Find where the given text appears and provide that cell's center as [x, y] coordinate. 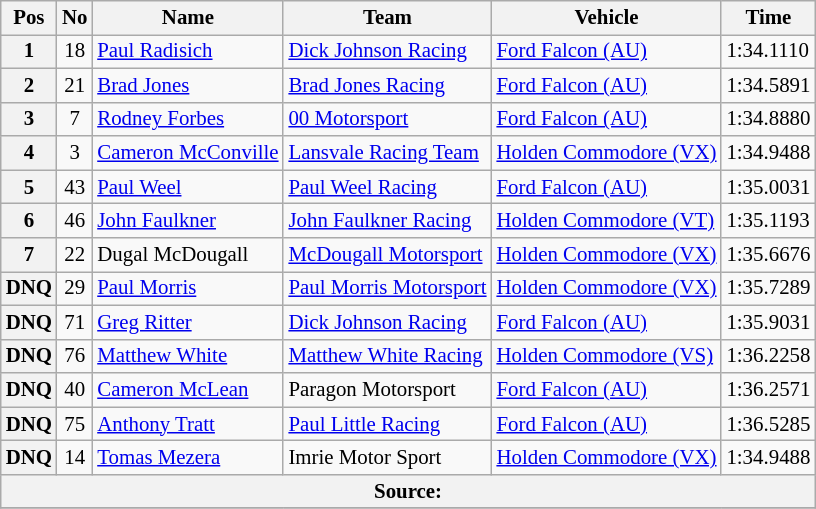
Vehicle [606, 18]
1:36.2258 [768, 356]
McDougall Motorsport [387, 255]
1:34.5891 [768, 85]
1:35.6676 [768, 255]
Cameron McConville [188, 153]
Cameron McLean [188, 390]
Team [387, 18]
21 [74, 85]
Imrie Motor Sport [387, 458]
Tomas Mezera [188, 458]
Name [188, 18]
76 [74, 356]
Lansvale Racing Team [387, 153]
Time [768, 18]
Paragon Motorsport [387, 390]
14 [74, 458]
Matthew White Racing [387, 356]
Brad Jones Racing [387, 85]
1:34.1110 [768, 51]
John Faulkner [188, 221]
1:34.8880 [768, 119]
00 Motorsport [387, 119]
71 [74, 322]
1:36.2571 [768, 390]
Paul Weel Racing [387, 187]
1 [29, 51]
Paul Morris [188, 288]
5 [29, 187]
Paul Little Racing [387, 424]
4 [29, 153]
Holden Commodore (VT) [606, 221]
Paul Morris Motorsport [387, 288]
Paul Weel [188, 187]
Rodney Forbes [188, 119]
Dugal McDougall [188, 255]
46 [74, 221]
75 [74, 424]
No [74, 18]
1:35.1193 [768, 221]
29 [74, 288]
1:35.0031 [768, 187]
18 [74, 51]
Paul Radisich [188, 51]
Anthony Tratt [188, 424]
Greg Ritter [188, 322]
22 [74, 255]
Source: [408, 491]
1:35.7289 [768, 288]
2 [29, 85]
6 [29, 221]
Pos [29, 18]
Holden Commodore (VS) [606, 356]
40 [74, 390]
43 [74, 187]
Matthew White [188, 356]
John Faulkner Racing [387, 221]
1:35.9031 [768, 322]
1:36.5285 [768, 424]
Brad Jones [188, 85]
